Output the [X, Y] coordinate of the center of the cell containing the given text.  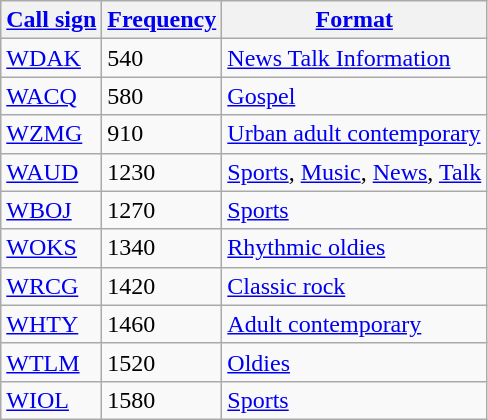
Frequency [162, 20]
WHTY [52, 324]
WTLM [52, 362]
1520 [162, 362]
1420 [162, 286]
WZMG [52, 134]
WAUD [52, 172]
910 [162, 134]
WRCG [52, 286]
Gospel [354, 96]
1230 [162, 172]
Adult contemporary [354, 324]
580 [162, 96]
Sports, Music, News, Talk [354, 172]
WACQ [52, 96]
Format [354, 20]
WOKS [52, 248]
Rhythmic oldies [354, 248]
1340 [162, 248]
Urban adult contemporary [354, 134]
Oldies [354, 362]
1580 [162, 400]
1460 [162, 324]
News Talk Information [354, 58]
WDAK [52, 58]
540 [162, 58]
1270 [162, 210]
WBOJ [52, 210]
Classic rock [354, 286]
WIOL [52, 400]
Call sign [52, 20]
